From the cell containing the given text, extract its center point as [X, Y] coordinate. 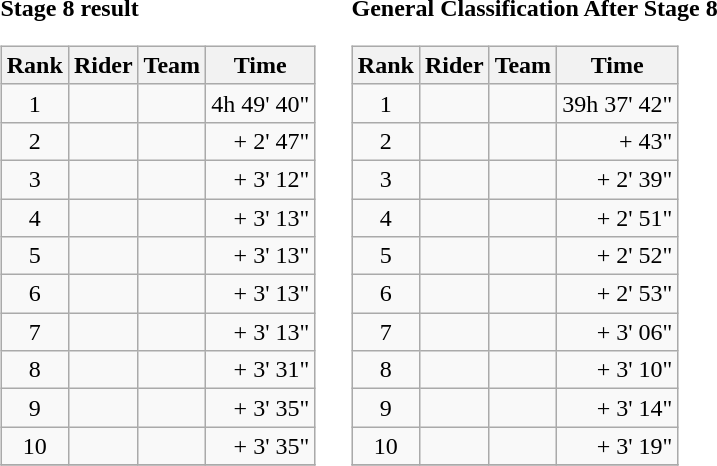
+ 3' 19" [618, 446]
+ 3' 14" [618, 408]
+ 3' 12" [260, 179]
+ 2' 53" [618, 294]
+ 2' 51" [618, 217]
39h 37' 42" [618, 103]
+ 2' 47" [260, 141]
+ 3' 31" [260, 370]
4h 49' 40" [260, 103]
+ 43" [618, 141]
+ 3' 06" [618, 332]
+ 2' 39" [618, 179]
+ 3' 10" [618, 370]
+ 2' 52" [618, 256]
